Scan for the cell matching the given text and deliver its (X, Y) coordinate at center. 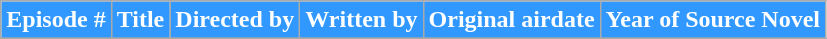
Title (140, 20)
Year of Source Novel (712, 20)
Original airdate (512, 20)
Directed by (235, 20)
Written by (362, 20)
Episode # (56, 20)
